Return the [X, Y] coordinate for the center point of the cell that contains the specified text.  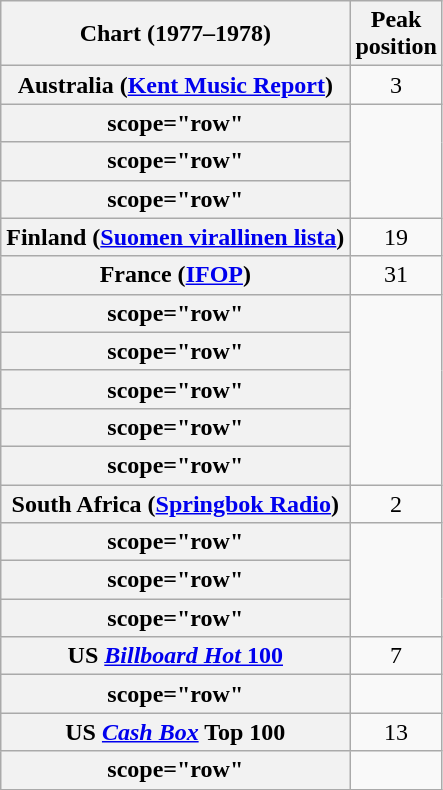
Chart (1977–1978) [176, 34]
2 [396, 503]
3 [396, 85]
US Cash Box Top 100 [176, 732]
7 [396, 656]
13 [396, 732]
Australia (Kent Music Report) [176, 85]
South Africa (Springbok Radio) [176, 503]
19 [396, 237]
Peakposition [396, 34]
US Billboard Hot 100 [176, 656]
31 [396, 275]
France (IFOP) [176, 275]
Finland (Suomen virallinen lista) [176, 237]
